Capture the cell that displays the provided text and extract its [X, Y] central coordinate. 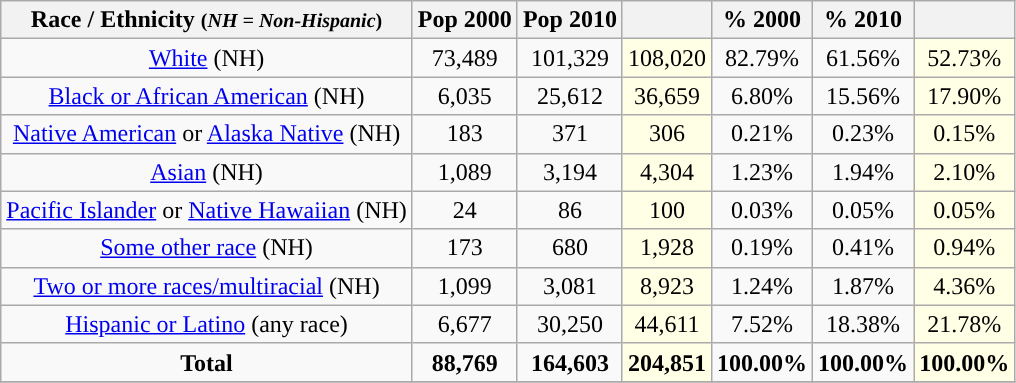
25,612 [570, 96]
30,250 [570, 324]
164,603 [570, 362]
Hispanic or Latino (any race) [207, 324]
0.15% [964, 134]
36,659 [666, 96]
0.03% [762, 210]
6,035 [464, 96]
1,089 [464, 172]
86 [570, 210]
Two or more races/multiracial (NH) [207, 286]
680 [570, 248]
183 [464, 134]
1.87% [864, 286]
52.73% [964, 58]
Pop 2010 [570, 20]
18.38% [864, 324]
4.36% [964, 286]
1,099 [464, 286]
Total [207, 362]
108,020 [666, 58]
101,329 [570, 58]
% 2010 [864, 20]
Some other race (NH) [207, 248]
82.79% [762, 58]
4,304 [666, 172]
371 [570, 134]
1.94% [864, 172]
Black or African American (NH) [207, 96]
173 [464, 248]
3,081 [570, 286]
204,851 [666, 362]
15.56% [864, 96]
24 [464, 210]
Pacific Islander or Native Hawaiian (NH) [207, 210]
1.23% [762, 172]
Asian (NH) [207, 172]
7.52% [762, 324]
0.21% [762, 134]
73,489 [464, 58]
100 [666, 210]
3,194 [570, 172]
17.90% [964, 96]
0.19% [762, 248]
White (NH) [207, 58]
0.41% [864, 248]
Race / Ethnicity (NH = Non-Hispanic) [207, 20]
2.10% [964, 172]
44,611 [666, 324]
1,928 [666, 248]
6,677 [464, 324]
% 2000 [762, 20]
8,923 [666, 286]
21.78% [964, 324]
Native American or Alaska Native (NH) [207, 134]
6.80% [762, 96]
306 [666, 134]
Pop 2000 [464, 20]
1.24% [762, 286]
0.23% [864, 134]
61.56% [864, 58]
0.94% [964, 248]
88,769 [464, 362]
